For the text-containing cell, return its midpoint in [X, Y] coordinate format. 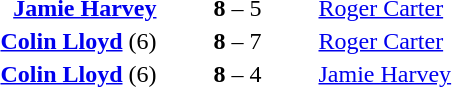
8 – 7 [238, 41]
